Output the [x, y] coordinate of the center of the cell containing the given text.  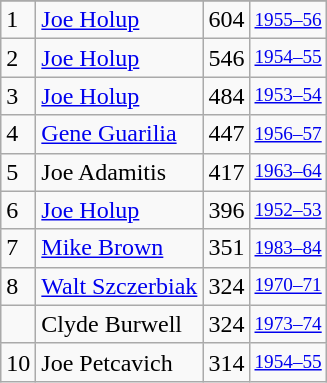
351 [226, 248]
1973–74 [288, 324]
Walt Szczerbiak [120, 286]
Joe Adamitis [120, 172]
1952–53 [288, 210]
1970–71 [288, 286]
1963–64 [288, 172]
10 [18, 362]
447 [226, 134]
417 [226, 172]
1955–56 [288, 20]
Gene Guarilia [120, 134]
Clyde Burwell [120, 324]
484 [226, 96]
Mike Brown [120, 248]
1 [18, 20]
2 [18, 58]
6 [18, 210]
3 [18, 96]
1956–57 [288, 134]
604 [226, 20]
1953–54 [288, 96]
8 [18, 286]
Joe Petcavich [120, 362]
546 [226, 58]
314 [226, 362]
4 [18, 134]
7 [18, 248]
1983–84 [288, 248]
396 [226, 210]
5 [18, 172]
